Output the [x, y] coordinate of the center of the cell containing the given text.  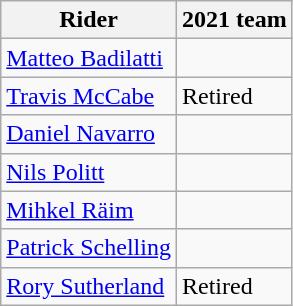
Daniel Navarro [89, 134]
Mihkel Räim [89, 210]
Patrick Schelling [89, 248]
Travis McCabe [89, 96]
2021 team [234, 20]
Rory Sutherland [89, 286]
Nils Politt [89, 172]
Matteo Badilatti [89, 58]
Rider [89, 20]
